Pinpoint the cell where the given text exists, returning its [x, y] midpoint coordinate. 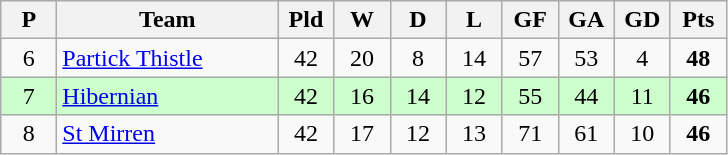
44 [586, 96]
10 [642, 134]
W [362, 20]
13 [474, 134]
61 [586, 134]
4 [642, 58]
Pld [306, 20]
11 [642, 96]
Hibernian [168, 96]
17 [362, 134]
16 [362, 96]
GA [586, 20]
D [418, 20]
Partick Thistle [168, 58]
P [29, 20]
St Mirren [168, 134]
48 [698, 58]
57 [530, 58]
Team [168, 20]
55 [530, 96]
GD [642, 20]
Pts [698, 20]
L [474, 20]
53 [586, 58]
6 [29, 58]
71 [530, 134]
GF [530, 20]
20 [362, 58]
7 [29, 96]
